Return the (x, y) coordinate for the center point of the cell that contains the specified text.  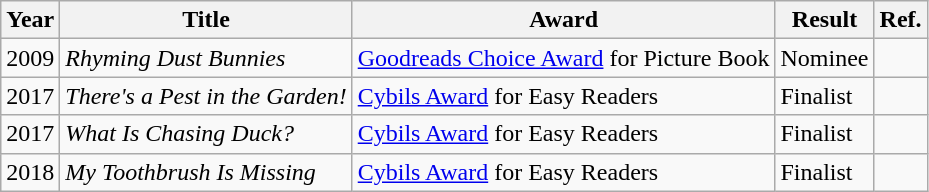
2009 (30, 58)
Nominee (824, 58)
Goodreads Choice Award for Picture Book (564, 58)
2018 (30, 172)
There's a Pest in the Garden! (206, 96)
Ref. (900, 20)
My Toothbrush Is Missing (206, 172)
Title (206, 20)
Award (564, 20)
What Is Chasing Duck? (206, 134)
Result (824, 20)
Year (30, 20)
Rhyming Dust Bunnies (206, 58)
